From the cell containing the given text, extract its center point as (X, Y) coordinate. 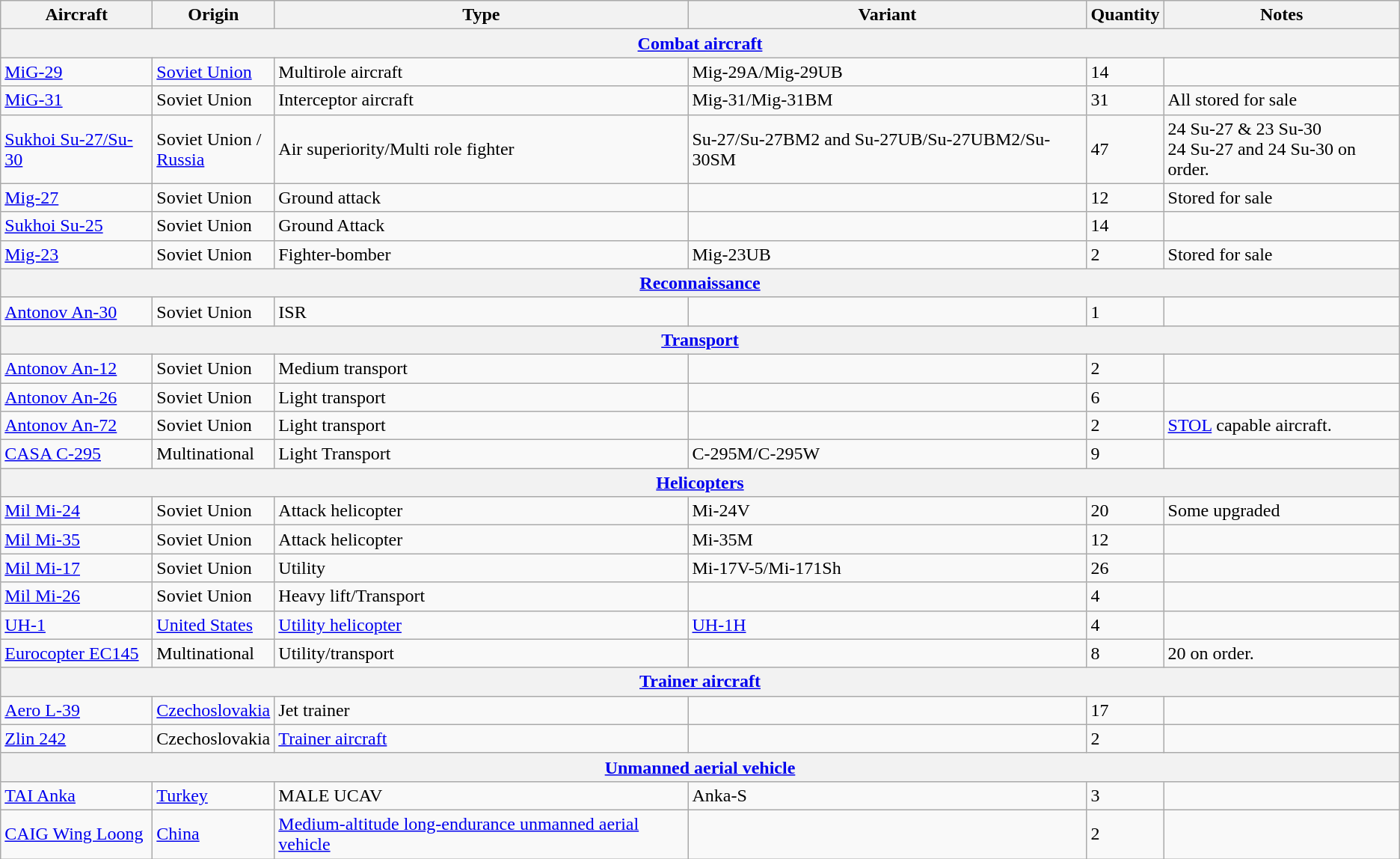
Mig-23UB (887, 254)
Utility/transport (482, 653)
26 (1125, 568)
China (214, 834)
Aircraft (76, 15)
Mil Mi-24 (76, 511)
CASA C-295 (76, 454)
Mil Mi-35 (76, 539)
Ground attack (482, 198)
Mig-27 (76, 198)
1 (1125, 311)
3 (1125, 795)
Soviet Union /Russia (214, 149)
STOL capable aircraft. (1282, 426)
Fighter-bomber (482, 254)
Transport (700, 340)
9 (1125, 454)
Mi-24V (887, 511)
Some upgraded (1282, 511)
MiG-31 (76, 100)
20 (1125, 511)
Mig-29A/Mig-29UB (887, 72)
Medium transport (482, 368)
Utility (482, 568)
MALE UCAV (482, 795)
MiG-29 (76, 72)
Variant (887, 15)
UH-1H (887, 625)
Mi-35M (887, 539)
Mig-23 (76, 254)
United States (214, 625)
Ground Attack (482, 226)
Light Transport (482, 454)
Origin (214, 15)
Antonov An-26 (76, 397)
C-295M/C-295W (887, 454)
Anka-S (887, 795)
31 (1125, 100)
Zlin 242 (76, 739)
Helicopters (700, 483)
6 (1125, 397)
Mig-31/Mig-31BM (887, 100)
Antonov An-30 (76, 311)
8 (1125, 653)
UH-1 (76, 625)
47 (1125, 149)
Jet trainer (482, 710)
17 (1125, 710)
Utility helicopter (482, 625)
Notes (1282, 15)
ISR (482, 311)
Air superiority/Multi role fighter (482, 149)
All stored for sale (1282, 100)
Reconnaissance (700, 283)
TAI Anka (76, 795)
Sukhoi Su-27/Su-30 (76, 149)
Multirole aircraft (482, 72)
Quantity (1125, 15)
24 Su-27 & 23 Su-3024 Su-27 and 24 Su-30 on order. (1282, 149)
Interceptor aircraft (482, 100)
Type (482, 15)
Mi-17V-5/Mi-171Sh (887, 568)
Sukhoi Su-25 (76, 226)
Unmanned aerial vehicle (700, 767)
Medium-altitude long-endurance unmanned aerial vehicle (482, 834)
Antonov An-12 (76, 368)
Aero L-39 (76, 710)
Combat aircraft (700, 43)
Turkey (214, 795)
20 on order. (1282, 653)
Heavy lift/Transport (482, 596)
Mil Mi-17 (76, 568)
Antonov An-72 (76, 426)
Mil Mi-26 (76, 596)
Eurocopter EC145 (76, 653)
Su-27/Su-27BM2 and Su-27UB/Su-27UBM2/Su-30SM (887, 149)
CAIG Wing Loong (76, 834)
